From the cell containing the given text, extract its center point as [x, y] coordinate. 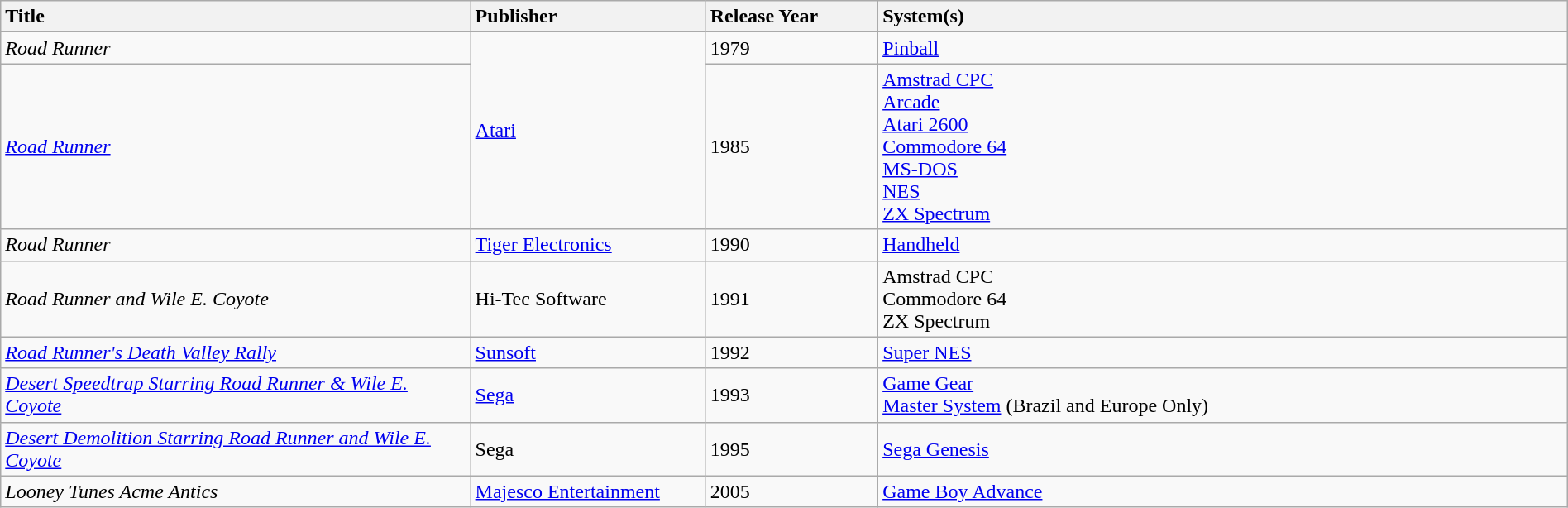
Desert Demolition Starring Road Runner and Wile E. Coyote [236, 448]
Title [236, 17]
Amstrad CPCCommodore 64ZX Spectrum [1223, 299]
Publisher [588, 17]
1990 [791, 245]
1985 [791, 146]
Handheld [1223, 245]
Super NES [1223, 352]
Game Boy Advance [1223, 491]
Hi-Tec Software [588, 299]
Sunsoft [588, 352]
System(s) [1223, 17]
Looney Tunes Acme Antics [236, 491]
Road Runner and Wile E. Coyote [236, 299]
1995 [791, 448]
Release Year [791, 17]
Amstrad CPCArcadeAtari 2600Commodore 64MS-DOSNESZX Spectrum [1223, 146]
Game GearMaster System (Brazil and Europe Only) [1223, 395]
Pinball [1223, 48]
1979 [791, 48]
2005 [791, 491]
Majesco Entertainment [588, 491]
Tiger Electronics [588, 245]
Desert Speedtrap Starring Road Runner & Wile E. Coyote [236, 395]
Atari [588, 131]
Sega Genesis [1223, 448]
Road Runner's Death Valley Rally [236, 352]
1991 [791, 299]
1992 [791, 352]
1993 [791, 395]
